Pinpoint the cell where the given text exists, returning its [X, Y] midpoint coordinate. 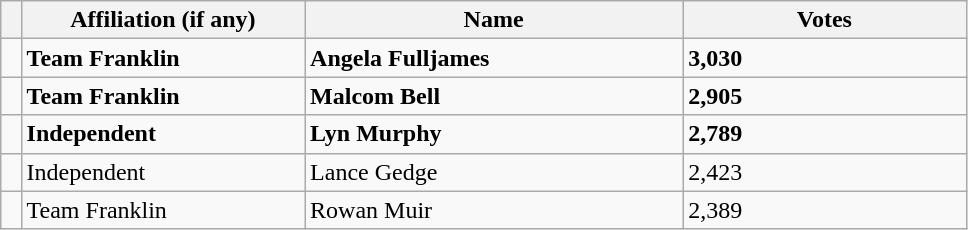
2,789 [825, 134]
Lance Gedge [494, 172]
Votes [825, 20]
Affiliation (if any) [163, 20]
Name [494, 20]
3,030 [825, 58]
Malcom Bell [494, 96]
2,389 [825, 210]
Rowan Muir [494, 210]
Lyn Murphy [494, 134]
Angela Fulljames [494, 58]
2,905 [825, 96]
2,423 [825, 172]
